Detect which cell encompasses the target text, then output its (x, y) center coordinate. 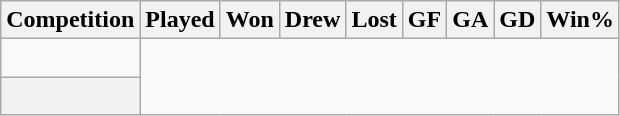
Competition (70, 20)
Won (250, 20)
GA (470, 20)
GD (518, 20)
Win% (580, 20)
Played (180, 20)
Drew (312, 20)
GF (424, 20)
Lost (374, 20)
